Return the [X, Y] coordinate for the center point of the cell that contains the specified text.  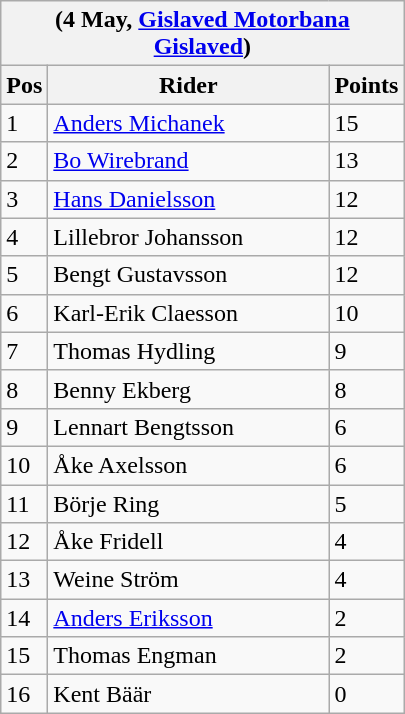
Lennart Bengtsson [188, 427]
14 [24, 618]
Points [366, 85]
11 [24, 503]
Anders Eriksson [188, 618]
1 [24, 123]
Weine Ström [188, 580]
7 [24, 351]
Kent Bäär [188, 694]
Rider [188, 85]
Karl-Erik Claesson [188, 313]
Bo Wirebrand [188, 161]
Pos [24, 85]
Hans Danielsson [188, 199]
16 [24, 694]
Benny Ekberg [188, 389]
0 [366, 694]
Bengt Gustavsson [188, 275]
Thomas Hydling [188, 351]
Anders Michanek [188, 123]
Lillebror Johansson [188, 237]
Thomas Engman [188, 656]
Åke Axelsson [188, 465]
Åke Fridell [188, 542]
(4 May, Gislaved MotorbanaGislaved) [202, 34]
3 [24, 199]
Börje Ring [188, 503]
